From the cell containing the given text, extract its center point as (X, Y) coordinate. 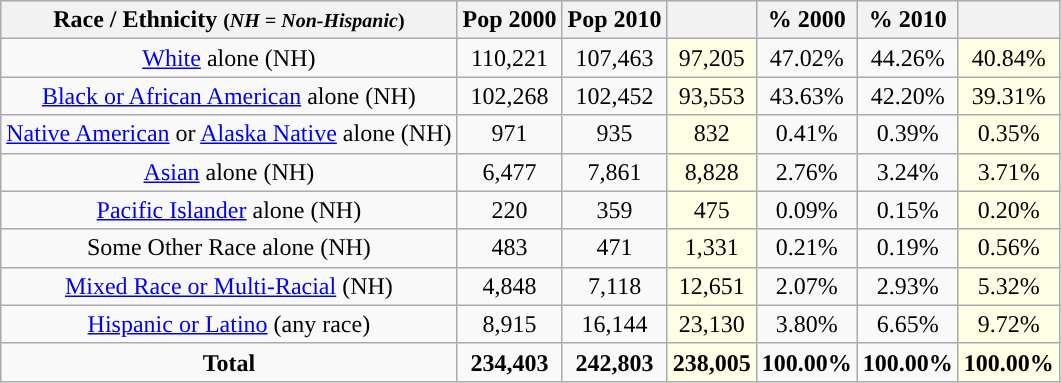
12,651 (712, 286)
832 (712, 134)
% 2000 (806, 20)
Pop 2000 (510, 20)
0.39% (908, 134)
234,403 (510, 362)
3.80% (806, 324)
23,130 (712, 324)
242,803 (614, 362)
97,205 (712, 58)
220 (510, 210)
Asian alone (NH) (229, 172)
0.15% (908, 210)
7,118 (614, 286)
8,828 (712, 172)
3.71% (1008, 172)
White alone (NH) (229, 58)
Total (229, 362)
5.32% (1008, 286)
0.56% (1008, 248)
8,915 (510, 324)
9.72% (1008, 324)
0.41% (806, 134)
110,221 (510, 58)
47.02% (806, 58)
43.63% (806, 96)
40.84% (1008, 58)
935 (614, 134)
2.07% (806, 286)
Hispanic or Latino (any race) (229, 324)
0.09% (806, 210)
483 (510, 248)
102,268 (510, 96)
Pacific Islander alone (NH) (229, 210)
0.21% (806, 248)
39.31% (1008, 96)
6.65% (908, 324)
0.20% (1008, 210)
359 (614, 210)
3.24% (908, 172)
Race / Ethnicity (NH = Non-Hispanic) (229, 20)
Black or African American alone (NH) (229, 96)
Native American or Alaska Native alone (NH) (229, 134)
0.19% (908, 248)
1,331 (712, 248)
2.93% (908, 286)
238,005 (712, 362)
93,553 (712, 96)
4,848 (510, 286)
7,861 (614, 172)
102,452 (614, 96)
16,144 (614, 324)
% 2010 (908, 20)
6,477 (510, 172)
2.76% (806, 172)
971 (510, 134)
Some Other Race alone (NH) (229, 248)
42.20% (908, 96)
107,463 (614, 58)
Mixed Race or Multi-Racial (NH) (229, 286)
44.26% (908, 58)
0.35% (1008, 134)
Pop 2010 (614, 20)
475 (712, 210)
471 (614, 248)
